Return the [x, y] coordinate for the center point of the cell that contains the specified text.  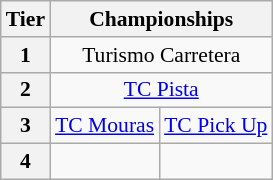
Tier [26, 19]
1 [26, 55]
3 [26, 126]
2 [26, 90]
Turismo Carretera [161, 55]
TC Mouras [104, 126]
TC Pick Up [216, 126]
TC Pista [161, 90]
4 [26, 162]
Championships [161, 19]
